From the cell containing the given text, extract its center point as (x, y) coordinate. 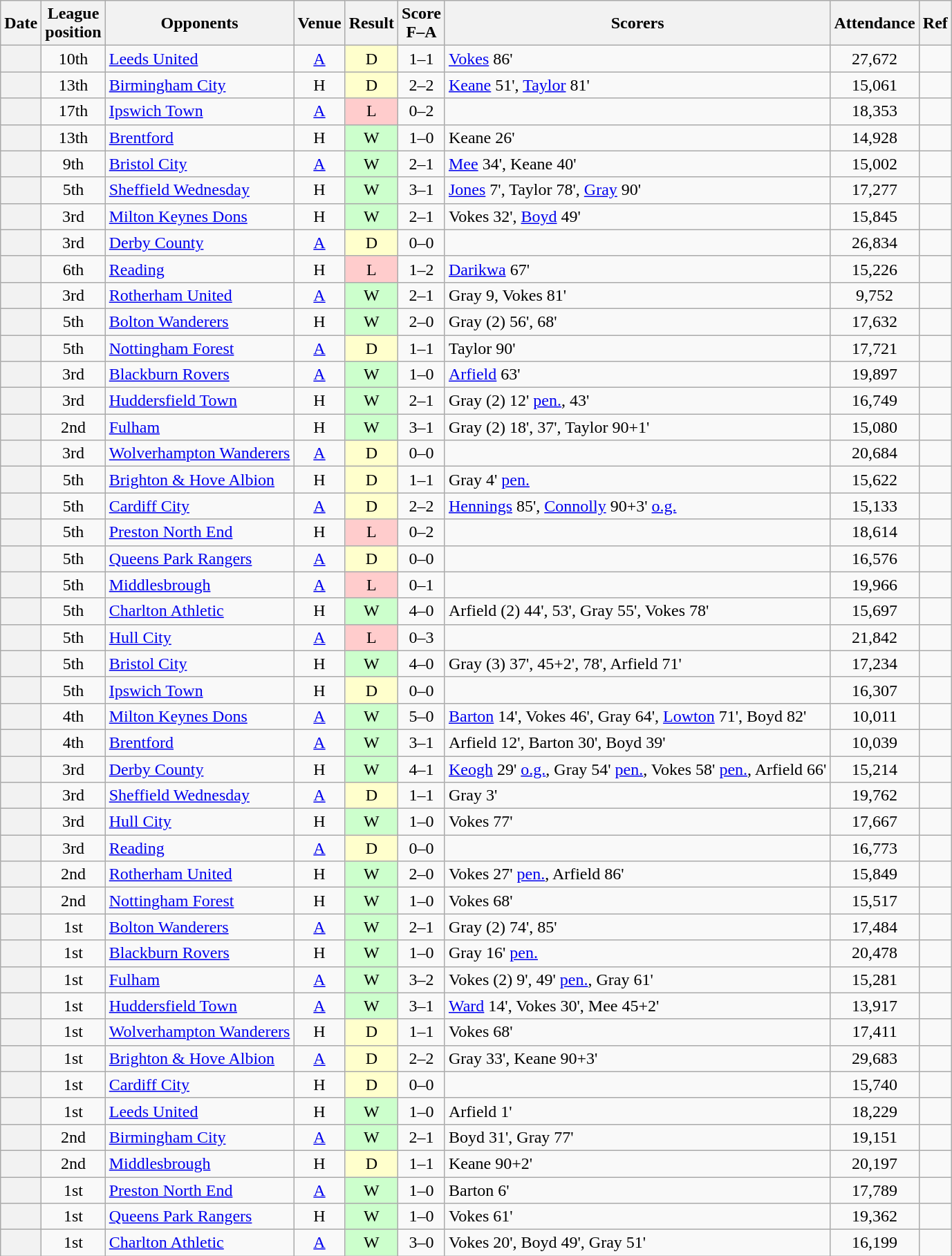
29,683 (875, 1058)
9th (73, 164)
18,353 (875, 111)
17,721 (875, 348)
Vokes 27' pen., Arfield 86' (637, 874)
Mee 34', Keane 40' (637, 164)
Gray 16' pen. (637, 953)
17,411 (875, 1032)
Attendance (875, 24)
Gray 4' pen. (637, 480)
Leagueposition (73, 24)
Arfield 63' (637, 375)
15,133 (875, 506)
20,478 (875, 953)
16,749 (875, 401)
ScoreF–A (422, 24)
15,080 (875, 427)
16,307 (875, 690)
19,897 (875, 375)
Keane 51', Taylor 81' (637, 85)
Gray (2) 74', 85' (637, 927)
9,752 (875, 295)
13,917 (875, 1006)
18,229 (875, 1111)
3–2 (422, 980)
Gray (3) 37', 45+2', 78', Arfield 71' (637, 664)
15,061 (875, 85)
Arfield 1' (637, 1111)
20,684 (875, 453)
15,281 (875, 980)
17th (73, 111)
17,277 (875, 190)
Result (371, 24)
Hennings 85', Connolly 90+3' o.g. (637, 506)
Gray (2) 18', 37', Taylor 90+1' (637, 427)
Taylor 90' (637, 348)
Ward 14', Vokes 30', Mee 45+2' (637, 1006)
Vokes 20', Boyd 49', Gray 51' (637, 1243)
Gray (2) 56', 68' (637, 321)
Barton 6' (637, 1190)
15,697 (875, 611)
Boyd 31', Gray 77' (637, 1137)
Keogh 29' o.g., Gray 54' pen., Vokes 58' pen., Arfield 66' (637, 769)
0–3 (422, 637)
Jones 7', Taylor 78', Gray 90' (637, 190)
Gray 9, Vokes 81' (637, 295)
Vokes 77' (637, 822)
15,845 (875, 216)
Gray (2) 12' pen., 43' (637, 401)
16,199 (875, 1243)
Venue (319, 24)
Vokes (2) 9', 49' pen., Gray 61' (637, 980)
Darikwa 67' (637, 269)
Arfield 12', Barton 30', Boyd 39' (637, 742)
6th (73, 269)
10th (73, 59)
4–1 (422, 769)
15,740 (875, 1085)
Scorers (637, 24)
Vokes 61' (637, 1217)
18,614 (875, 532)
Arfield (2) 44', 53', Gray 55', Vokes 78' (637, 611)
15,226 (875, 269)
Vokes 86' (637, 59)
15,002 (875, 164)
17,632 (875, 321)
Barton 14', Vokes 46', Gray 64', Lowton 71', Boyd 82' (637, 716)
5–0 (422, 716)
15,517 (875, 901)
27,672 (875, 59)
15,214 (875, 769)
15,622 (875, 480)
15,849 (875, 874)
17,667 (875, 822)
16,773 (875, 848)
17,789 (875, 1190)
19,362 (875, 1217)
0–1 (422, 585)
3–0 (422, 1243)
1–2 (422, 269)
Ref (935, 24)
Keane 26' (637, 138)
10,011 (875, 716)
16,576 (875, 559)
26,834 (875, 243)
Gray 33', Keane 90+3' (637, 1058)
17,234 (875, 664)
10,039 (875, 742)
19,151 (875, 1137)
17,484 (875, 927)
Date (21, 24)
19,762 (875, 796)
21,842 (875, 637)
Gray 3' (637, 796)
20,197 (875, 1163)
Opponents (199, 24)
14,928 (875, 138)
19,966 (875, 585)
Keane 90+2' (637, 1163)
Vokes 32', Boyd 49' (637, 216)
